Pinpoint the cell where the given text exists, returning its [X, Y] midpoint coordinate. 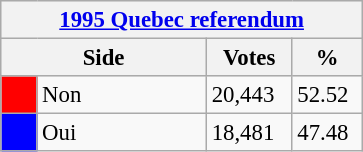
Votes [249, 58]
47.48 [328, 133]
18,481 [249, 133]
Non [122, 95]
% [328, 58]
20,443 [249, 95]
1995 Quebec referendum [182, 20]
Oui [122, 133]
52.52 [328, 95]
Side [104, 58]
